Detect which cell encompasses the target text, then output its [x, y] center coordinate. 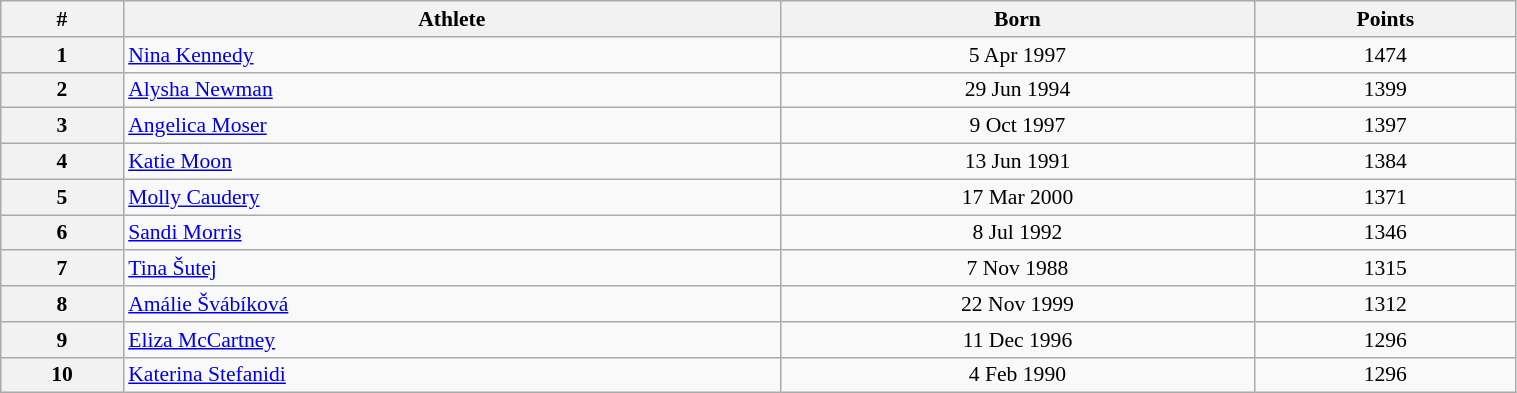
Katerina Stefanidi [452, 375]
Amálie Švábíková [452, 304]
1474 [1386, 55]
9 Oct 1997 [1017, 126]
3 [62, 126]
22 Nov 1999 [1017, 304]
Athlete [452, 19]
1397 [1386, 126]
1371 [1386, 197]
Nina Kennedy [452, 55]
7 [62, 269]
1312 [1386, 304]
Tina Šutej [452, 269]
11 Dec 1996 [1017, 340]
Molly Caudery [452, 197]
# [62, 19]
Born [1017, 19]
1315 [1386, 269]
5 [62, 197]
17 Mar 2000 [1017, 197]
Katie Moon [452, 162]
7 Nov 1988 [1017, 269]
10 [62, 375]
Alysha Newman [452, 90]
2 [62, 90]
29 Jun 1994 [1017, 90]
4 Feb 1990 [1017, 375]
1399 [1386, 90]
Points [1386, 19]
1384 [1386, 162]
6 [62, 233]
8 Jul 1992 [1017, 233]
4 [62, 162]
5 Apr 1997 [1017, 55]
1346 [1386, 233]
Sandi Morris [452, 233]
Angelica Moser [452, 126]
1 [62, 55]
Eliza McCartney [452, 340]
8 [62, 304]
9 [62, 340]
13 Jun 1991 [1017, 162]
